Determine the (x, y) coordinate at the center of the cell enclosing the given text.  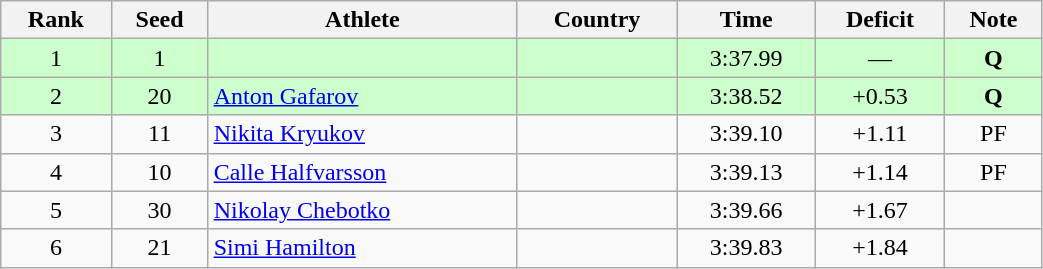
Note (994, 20)
+1.14 (880, 172)
4 (56, 172)
3:39.66 (746, 210)
+0.53 (880, 96)
Nikita Kryukov (362, 134)
Simi Hamilton (362, 248)
20 (160, 96)
Seed (160, 20)
— (880, 58)
5 (56, 210)
Nikolay Chebotko (362, 210)
3:38.52 (746, 96)
Country (598, 20)
3 (56, 134)
Anton Gafarov (362, 96)
3:39.83 (746, 248)
3:39.10 (746, 134)
Deficit (880, 20)
+1.67 (880, 210)
3:39.13 (746, 172)
Time (746, 20)
+1.84 (880, 248)
21 (160, 248)
11 (160, 134)
10 (160, 172)
2 (56, 96)
30 (160, 210)
+1.11 (880, 134)
6 (56, 248)
Athlete (362, 20)
3:37.99 (746, 58)
Calle Halfvarsson (362, 172)
Rank (56, 20)
